For the text-containing cell, return its midpoint in [X, Y] coordinate format. 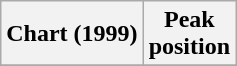
Chart (1999) [72, 34]
Peakposition [189, 34]
